From the cell containing the given text, extract its center point as [x, y] coordinate. 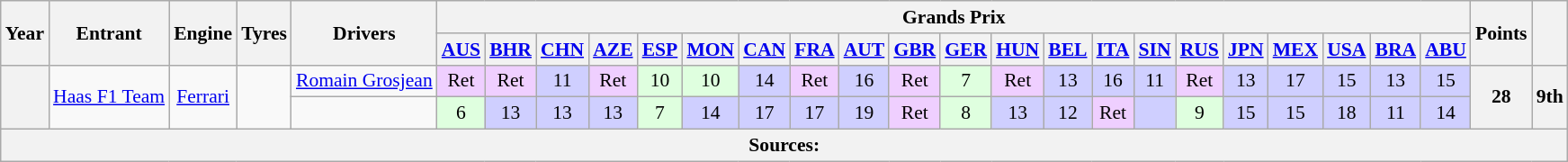
Engine [203, 32]
18 [1346, 113]
GER [966, 49]
ITA [1114, 49]
Year [25, 32]
Points [1501, 32]
19 [865, 113]
BHR [511, 49]
ABU [1446, 49]
CHN [562, 49]
ESP [660, 49]
Tyres [264, 32]
FRA [814, 49]
Sources: [784, 146]
12 [1067, 113]
BRA [1395, 49]
SIN [1154, 49]
AUS [461, 49]
BEL [1067, 49]
MEX [1295, 49]
AZE [614, 49]
9 [1200, 113]
MON [711, 49]
USA [1346, 49]
Romain Grosjean [364, 81]
AUT [865, 49]
HUN [1017, 49]
Grands Prix [954, 17]
Haas F1 Team [109, 97]
6 [461, 113]
Drivers [364, 32]
9th [1550, 97]
8 [966, 113]
RUS [1200, 49]
Entrant [109, 32]
CAN [765, 49]
28 [1501, 97]
JPN [1246, 49]
GBR [914, 49]
Ferrari [203, 97]
